Search for the cell housing the specified text and yield its [X, Y] center coordinate. 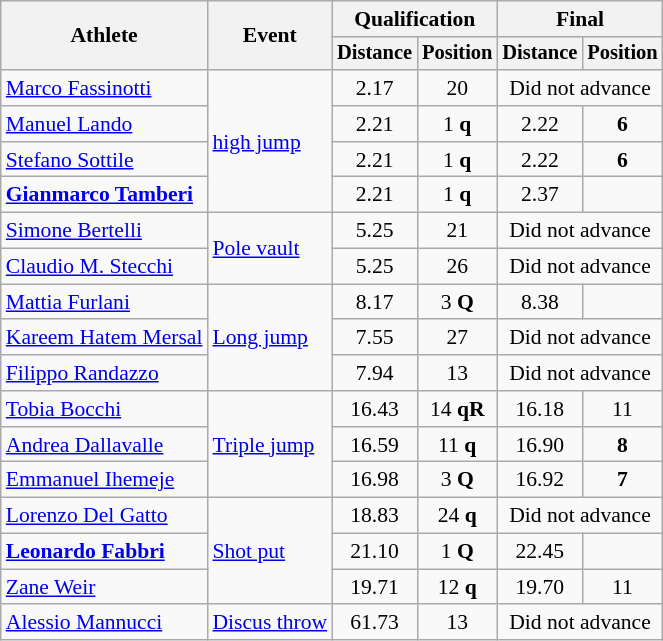
61.73 [374, 623]
21 [457, 231]
Tobia Bocchi [104, 409]
Claudio M. Stecchi [104, 267]
1 Q [457, 552]
Qualification [414, 19]
24 q [457, 516]
Triple jump [270, 444]
Zane Weir [104, 587]
Simone Bertelli [104, 231]
18.83 [374, 516]
16.90 [540, 445]
Pole vault [270, 248]
16.98 [374, 480]
Mattia Furlani [104, 302]
Long jump [270, 338]
16.59 [374, 445]
16.92 [540, 480]
Andrea Dallavalle [104, 445]
22.45 [540, 552]
21.10 [374, 552]
Stefano Sottile [104, 160]
7 [622, 480]
Alessio Mannucci [104, 623]
20 [457, 88]
2.17 [374, 88]
8.17 [374, 302]
Marco Fassinotti [104, 88]
Shot put [270, 552]
16.43 [374, 409]
Kareem Hatem Mersal [104, 338]
Manuel Lando [104, 124]
16.18 [540, 409]
Gianmarco Tamberi [104, 195]
Leonardo Fabbri [104, 552]
Emmanuel Ihemeje [104, 480]
11 q [457, 445]
Final [580, 19]
19.70 [540, 587]
Filippo Randazzo [104, 373]
Event [270, 36]
27 [457, 338]
7.55 [374, 338]
8 [622, 445]
7.94 [374, 373]
Lorenzo Del Gatto [104, 516]
14 qR [457, 409]
26 [457, 267]
Discus throw [270, 623]
high jump [270, 141]
19.71 [374, 587]
Athlete [104, 36]
2.37 [540, 195]
8.38 [540, 302]
12 q [457, 587]
